Locate the cell with the specified text and output its (x, y) center coordinate. 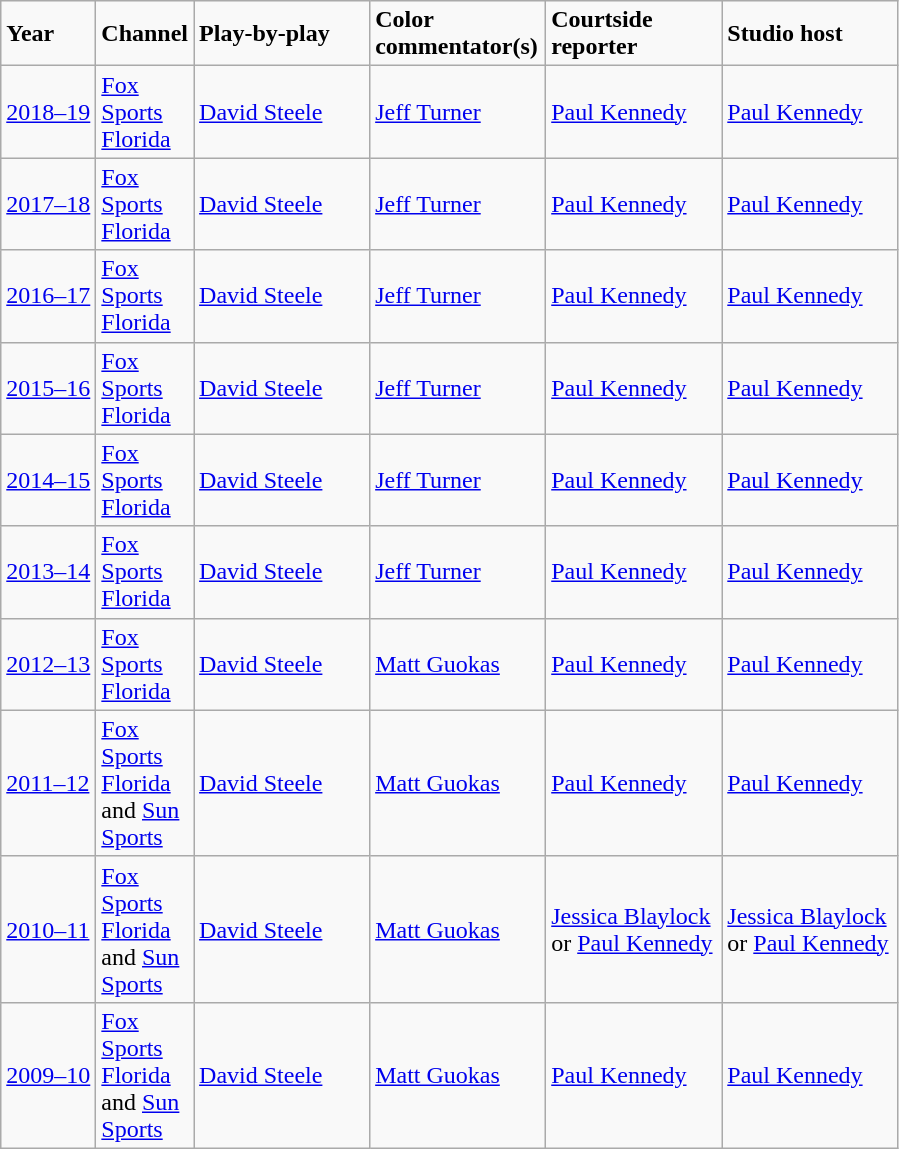
Studio host (810, 34)
2012–13 (48, 664)
2018–19 (48, 112)
Channel (145, 34)
2011–12 (48, 783)
2010–11 (48, 929)
2013–14 (48, 572)
2014–15 (48, 480)
2015–16 (48, 388)
2017–18 (48, 204)
2009–10 (48, 1075)
Play-by-play (282, 34)
Year (48, 34)
2016–17 (48, 296)
Color commentator(s) (458, 34)
Courtside reporter (634, 34)
